Return (x, y) of the center of cell containing provided text 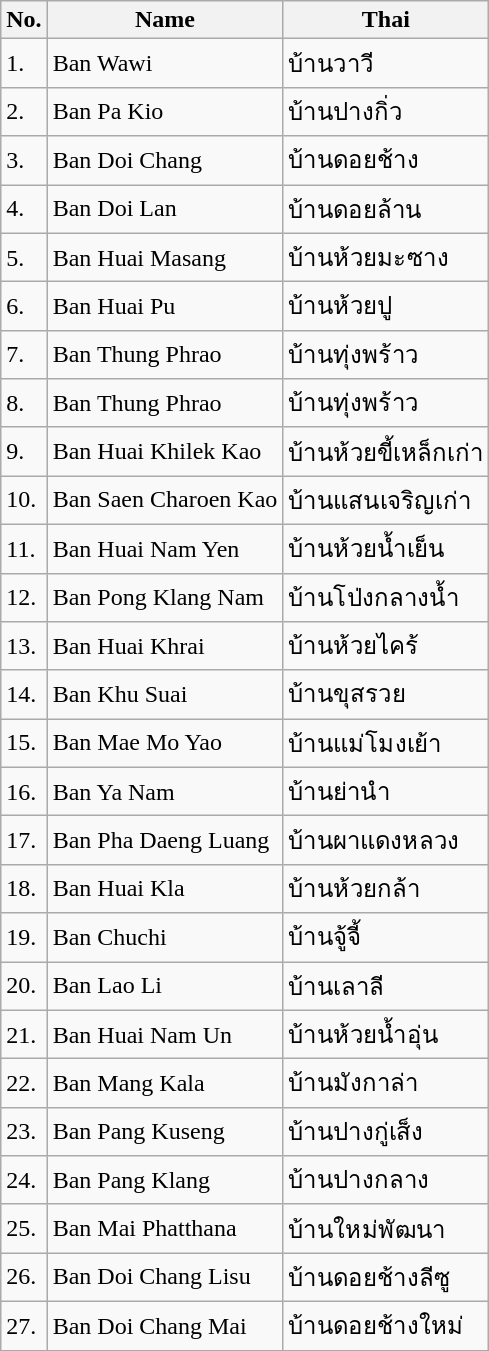
6. (24, 306)
14. (24, 694)
บ้านแม่โมงเย้า (386, 744)
Ban Pong Klang Nam (165, 598)
Ban Wawi (165, 64)
บ้านย่านำ (386, 792)
บ้านห้วยกล้า (386, 888)
20. (24, 986)
26. (24, 1278)
2. (24, 112)
Ban Ya Nam (165, 792)
Ban Pang Klang (165, 1180)
บ้านมังกาล่า (386, 1084)
Ban Huai Nam Yen (165, 548)
23. (24, 1132)
Ban Doi Lan (165, 208)
Ban Huai Pu (165, 306)
บ้านวาวี (386, 64)
Thai (386, 20)
1. (24, 64)
Ban Pang Kuseng (165, 1132)
Ban Doi Chang Mai (165, 1326)
Ban Huai Khilek Kao (165, 452)
17. (24, 840)
บ้านปางกลาง (386, 1180)
8. (24, 404)
11. (24, 548)
บ้านห้วยปู (386, 306)
บ้านดอยล้าน (386, 208)
บ้านเลาลี (386, 986)
บ้านแสนเจริญเก่า (386, 500)
25. (24, 1228)
บ้านผาแดงหลวง (386, 840)
บ้านห้วยน้ำเย็น (386, 548)
บ้านปางกู่เส็ง (386, 1132)
บ้านห้วยไคร้ (386, 646)
Ban Mae Mo Yao (165, 744)
บ้านขุสรวย (386, 694)
5. (24, 258)
13. (24, 646)
Ban Doi Chang Lisu (165, 1278)
16. (24, 792)
24. (24, 1180)
Ban Mang Kala (165, 1084)
Ban Huai Nam Un (165, 1034)
12. (24, 598)
Ban Chuchi (165, 938)
บ้านดอยช้างลีซู (386, 1278)
Ban Huai Khrai (165, 646)
Ban Pa Kio (165, 112)
Ban Pha Daeng Luang (165, 840)
บ้านใหม่พัฒนา (386, 1228)
บ้านโป่งกลางน้ำ (386, 598)
Ban Lao Li (165, 986)
บ้านดอยช้าง (386, 160)
7. (24, 354)
บ้านปางกิ่ว (386, 112)
Name (165, 20)
บ้านห้วยมะซาง (386, 258)
18. (24, 888)
บ้านดอยช้างใหม่ (386, 1326)
บ้านจู้จี้ (386, 938)
21. (24, 1034)
Ban Huai Masang (165, 258)
15. (24, 744)
Ban Saen Charoen Kao (165, 500)
9. (24, 452)
27. (24, 1326)
Ban Doi Chang (165, 160)
10. (24, 500)
Ban Huai Kla (165, 888)
No. (24, 20)
22. (24, 1084)
19. (24, 938)
บ้านห้วยขี้เหล็กเก่า (386, 452)
บ้านห้วยน้ำอุ่น (386, 1034)
3. (24, 160)
Ban Khu Suai (165, 694)
4. (24, 208)
Ban Mai Phatthana (165, 1228)
